Scan for the cell matching the given text and deliver its [x, y] coordinate at center. 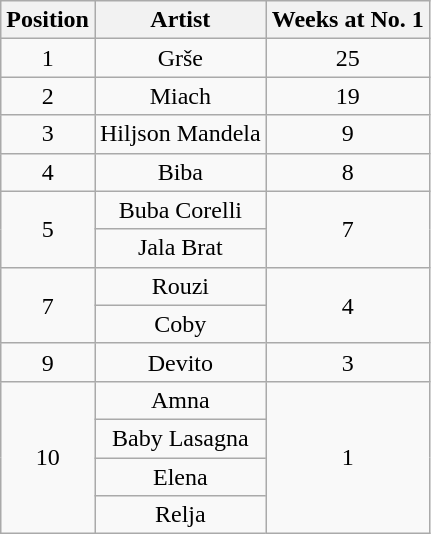
Baby Lasagna [180, 438]
Hiljson Mandela [180, 134]
19 [348, 96]
Elena [180, 477]
Buba Corelli [180, 210]
Miach [180, 96]
8 [348, 172]
Biba [180, 172]
Position [48, 20]
Rouzi [180, 286]
Artist [180, 20]
Devito [180, 362]
Grše [180, 58]
Relja [180, 515]
Coby [180, 324]
10 [48, 457]
2 [48, 96]
Weeks at No. 1 [348, 20]
25 [348, 58]
Amna [180, 400]
5 [48, 229]
Jala Brat [180, 248]
